Determine the [x, y] coordinate at the center of the cell enclosing the given text.  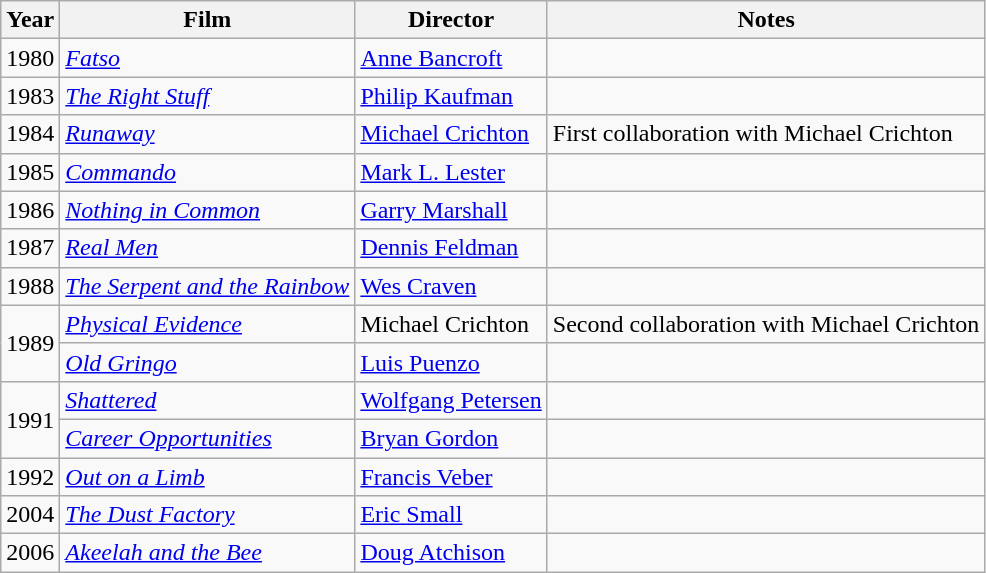
Francis Veber [451, 477]
Garry Marshall [451, 210]
1980 [30, 58]
Bryan Gordon [451, 438]
Shattered [208, 400]
1983 [30, 96]
Physical Evidence [208, 324]
Wes Craven [451, 286]
First collaboration with Michael Crichton [766, 134]
Philip Kaufman [451, 96]
Nothing in Common [208, 210]
Doug Atchison [451, 553]
Old Gringo [208, 362]
1988 [30, 286]
1984 [30, 134]
Real Men [208, 248]
The Serpent and the Rainbow [208, 286]
Luis Puenzo [451, 362]
The Dust Factory [208, 515]
Out on a Limb [208, 477]
Career Opportunities [208, 438]
Dennis Feldman [451, 248]
Notes [766, 20]
1992 [30, 477]
Eric Small [451, 515]
Director [451, 20]
Runaway [208, 134]
The Right Stuff [208, 96]
1989 [30, 343]
1986 [30, 210]
Commando [208, 172]
1991 [30, 419]
Year [30, 20]
1985 [30, 172]
Fatso [208, 58]
2006 [30, 553]
Second collaboration with Michael Crichton [766, 324]
Wolfgang Petersen [451, 400]
Akeelah and the Bee [208, 553]
Anne Bancroft [451, 58]
2004 [30, 515]
1987 [30, 248]
Mark L. Lester [451, 172]
Film [208, 20]
